Extract the (X, Y) coordinate from the center of the cell holding the provided text.  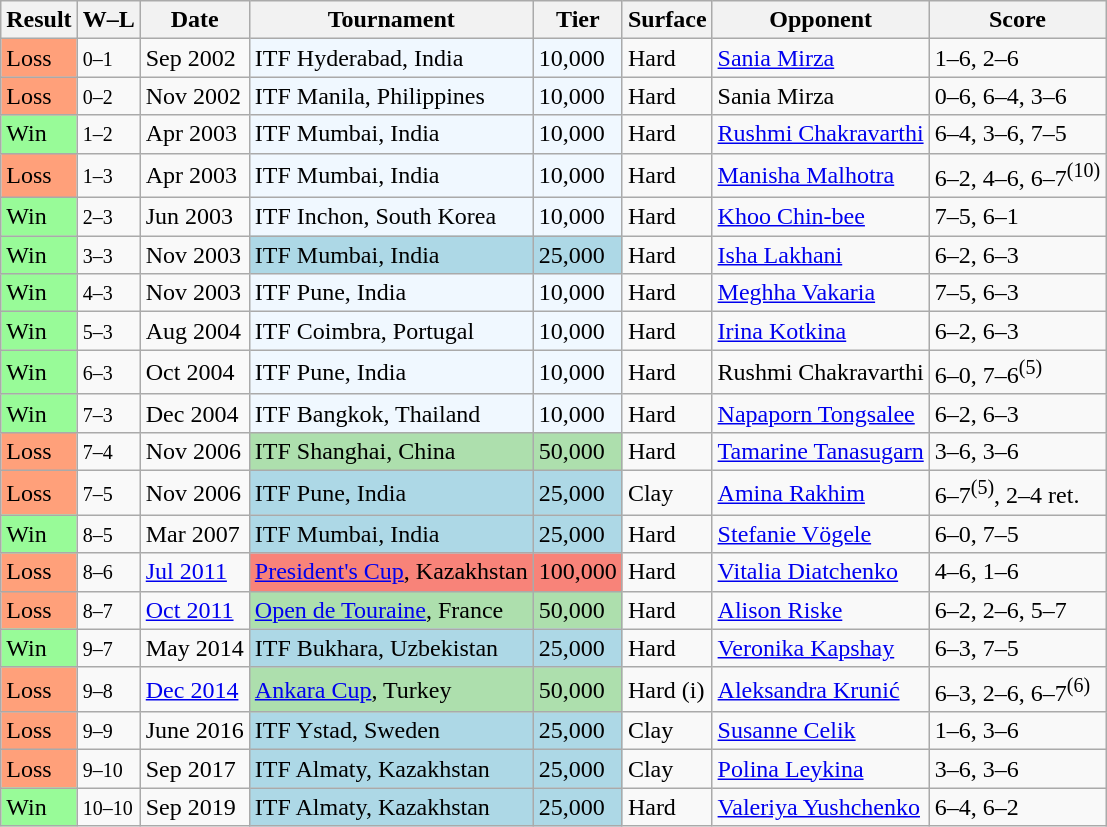
6–0, 7–6(5) (1017, 372)
9–10 (108, 769)
Jul 2011 (194, 572)
Jun 2003 (194, 217)
ITF Inchon, South Korea (391, 217)
Aleksandra Krunić (820, 690)
10–10 (108, 807)
Mar 2007 (194, 534)
Manisha Malhotra (820, 176)
7–3 (108, 413)
0–6, 6–4, 3–6 (1017, 96)
ITF Bukhara, Uzbekistan (391, 648)
6–4, 6–2 (1017, 807)
ITF Bangkok, Thailand (391, 413)
Opponent (820, 20)
6–3, 7–5 (1017, 648)
3–3 (108, 255)
6–4, 3–6, 7–5 (1017, 134)
Veronika Kapshay (820, 648)
Tournament (391, 20)
7–5 (108, 492)
100,000 (578, 572)
Sep 2017 (194, 769)
5–3 (108, 331)
6–7(5), 2–4 ret. (1017, 492)
Score (1017, 20)
9–8 (108, 690)
7–5, 6–3 (1017, 293)
7–5, 6–1 (1017, 217)
8–6 (108, 572)
Polina Leykina (820, 769)
8–5 (108, 534)
8–7 (108, 610)
4–6, 1–6 (1017, 572)
6–2, 4–6, 6–7(10) (1017, 176)
Amina Rakhim (820, 492)
7–4 (108, 451)
Khoo Chin-bee (820, 217)
W–L (108, 20)
June 2016 (194, 731)
9–7 (108, 648)
6–2, 2–6, 5–7 (1017, 610)
0–2 (108, 96)
ITF Shanghai, China (391, 451)
Sep 2002 (194, 58)
ITF Manila, Philippines (391, 96)
ITF Hyderabad, India (391, 58)
4–3 (108, 293)
1–3 (108, 176)
Surface (667, 20)
Dec 2004 (194, 413)
6–3 (108, 372)
Meghha Vakaria (820, 293)
Napaporn Tongsalee (820, 413)
Irina Kotkina (820, 331)
6–3, 2–6, 6–7(6) (1017, 690)
ITF Coimbra, Portugal (391, 331)
Open de Touraine, France (391, 610)
Oct 2011 (194, 610)
2–3 (108, 217)
Date (194, 20)
Oct 2004 (194, 372)
Valeriya Yushchenko (820, 807)
ITF Ystad, Sweden (391, 731)
0–1 (108, 58)
President's Cup, Kazakhstan (391, 572)
Isha Lakhani (820, 255)
1–2 (108, 134)
Nov 2002 (194, 96)
Sep 2019 (194, 807)
Dec 2014 (194, 690)
Tier (578, 20)
Aug 2004 (194, 331)
Stefanie Vögele (820, 534)
Tamarine Tanasugarn (820, 451)
1–6, 3–6 (1017, 731)
Vitalia Diatchenko (820, 572)
Alison Riske (820, 610)
Susanne Celik (820, 731)
May 2014 (194, 648)
9–9 (108, 731)
6–0, 7–5 (1017, 534)
Result (39, 20)
Ankara Cup, Turkey (391, 690)
Hard (i) (667, 690)
1–6, 2–6 (1017, 58)
